Extract the [x, y] coordinate from the center of the cell holding the provided text.  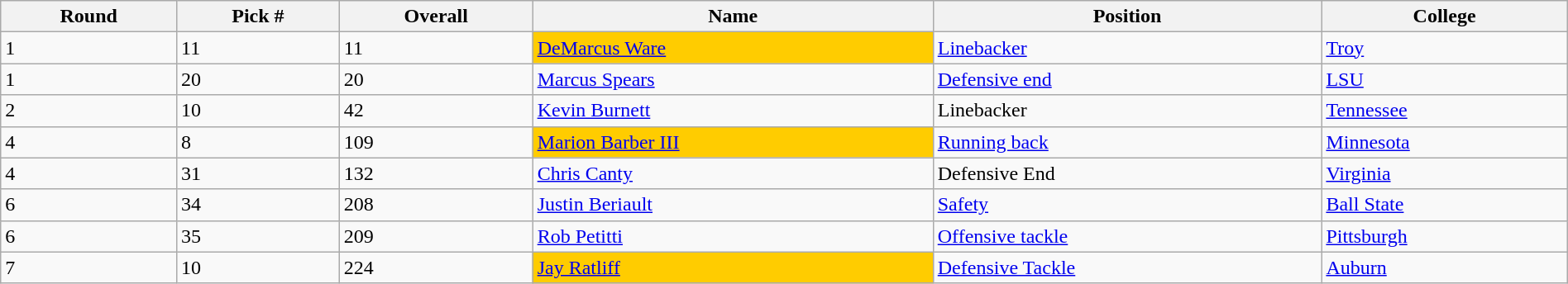
Jay Ratliff [733, 267]
35 [258, 236]
College [1444, 17]
Offensive tackle [1127, 236]
Chris Canty [733, 173]
Marcus Spears [733, 79]
Safety [1127, 205]
Rob Petitti [733, 236]
Virginia [1444, 173]
Tennessee [1444, 111]
7 [89, 267]
Pittsburgh [1444, 236]
Justin Beriault [733, 205]
132 [436, 173]
Marion Barber III [733, 142]
LSU [1444, 79]
209 [436, 236]
Overall [436, 17]
DeMarcus Ware [733, 48]
2 [89, 111]
Troy [1444, 48]
8 [258, 142]
42 [436, 111]
Minnesota [1444, 142]
208 [436, 205]
Pick # [258, 17]
Position [1127, 17]
Round [89, 17]
109 [436, 142]
Defensive Tackle [1127, 267]
Ball State [1444, 205]
Auburn [1444, 267]
34 [258, 205]
31 [258, 173]
224 [436, 267]
Kevin Burnett [733, 111]
Defensive end [1127, 79]
Name [733, 17]
Running back [1127, 142]
Defensive End [1127, 173]
